Return (x, y) of the center of cell containing provided text 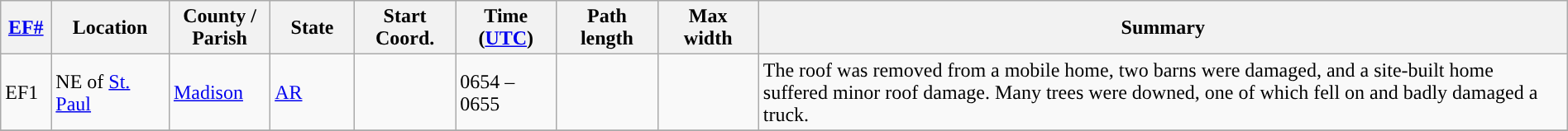
Path length (607, 28)
Max width (708, 28)
NE of St. Paul (111, 92)
County / Parish (219, 28)
Location (111, 28)
Time (UTC) (506, 28)
EF# (26, 28)
EF1 (26, 92)
Madison (219, 92)
Summary (1163, 28)
AR (313, 92)
Start Coord. (404, 28)
State (313, 28)
0654 – 0655 (506, 92)
